Find where the given text appears and provide that cell's center as (X, Y) coordinate. 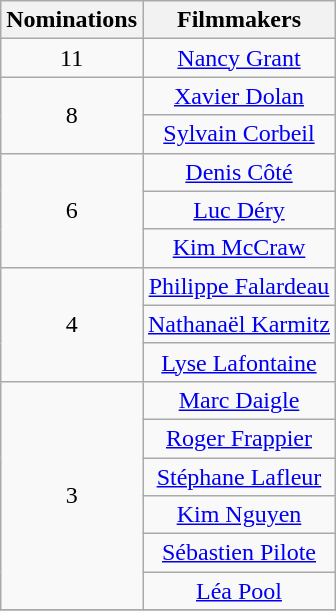
Filmmakers (238, 20)
Xavier Dolan (238, 96)
Nominations (72, 20)
Nathanaël Karmitz (238, 324)
Marc Daigle (238, 400)
3 (72, 495)
4 (72, 324)
Luc Déry (238, 210)
Nancy Grant (238, 58)
8 (72, 115)
Sylvain Corbeil (238, 134)
Kim Nguyen (238, 515)
Denis Côté (238, 172)
Kim McCraw (238, 248)
Philippe Falardeau (238, 286)
Roger Frappier (238, 438)
Lyse Lafontaine (238, 362)
11 (72, 58)
6 (72, 210)
Sébastien Pilote (238, 553)
Léa Pool (238, 591)
Stéphane Lafleur (238, 477)
